Detect which cell encompasses the target text, then output its (X, Y) center coordinate. 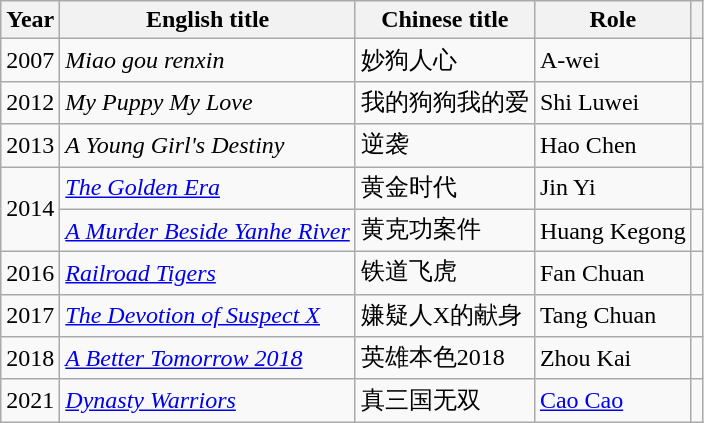
2017 (30, 316)
Jin Yi (612, 188)
Year (30, 20)
The Devotion of Suspect X (208, 316)
真三国无双 (444, 400)
Chinese title (444, 20)
2016 (30, 274)
The Golden Era (208, 188)
2007 (30, 60)
黄金时代 (444, 188)
Dynasty Warriors (208, 400)
2013 (30, 146)
English title (208, 20)
2014 (30, 208)
2018 (30, 358)
Cao Cao (612, 400)
Zhou Kai (612, 358)
嫌疑人X的献身 (444, 316)
Railroad Tigers (208, 274)
黄克功案件 (444, 230)
英雄本色2018 (444, 358)
A-wei (612, 60)
Huang Kegong (612, 230)
Miao gou renxin (208, 60)
Tang Chuan (612, 316)
Shi Luwei (612, 102)
Hao Chen (612, 146)
My Puppy My Love (208, 102)
A Better Tomorrow 2018 (208, 358)
Fan Chuan (612, 274)
A Murder Beside Yanhe River (208, 230)
A Young Girl's Destiny (208, 146)
铁道飞虎 (444, 274)
妙狗人心 (444, 60)
Role (612, 20)
2021 (30, 400)
逆袭 (444, 146)
我的狗狗我的爱 (444, 102)
2012 (30, 102)
